Return the [x, y] coordinate for the center point of the cell that contains the specified text.  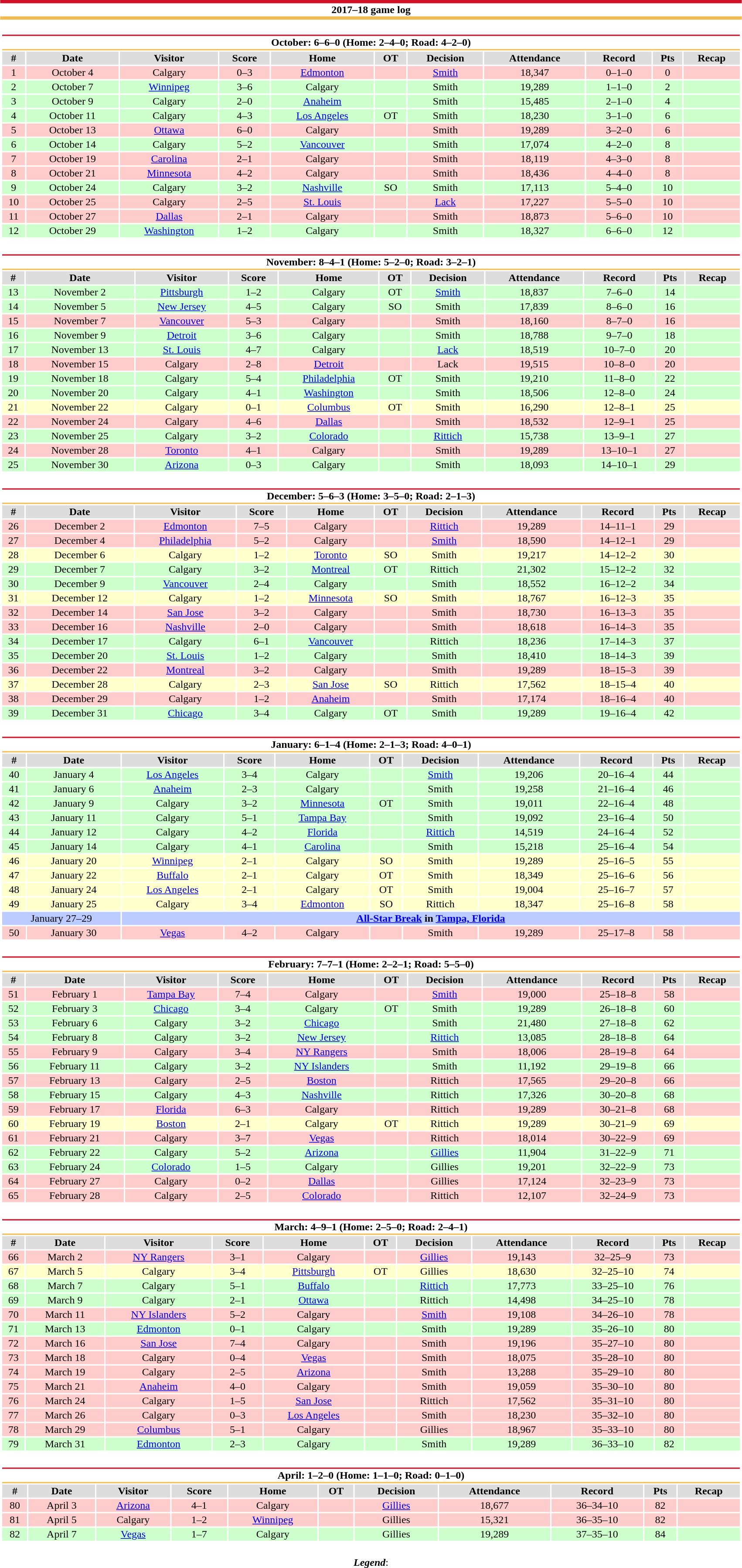
15–12–2 [618, 570]
32–22–9 [618, 1167]
February 19 [75, 1124]
November 28 [79, 450]
6–0 [244, 130]
36–33–10 [613, 1444]
December 28 [79, 685]
41 [14, 789]
26 [13, 526]
43 [14, 818]
35–27–10 [613, 1344]
6–6–0 [619, 231]
December 7 [79, 570]
19,092 [528, 818]
5–4–0 [619, 188]
16–13–3 [618, 612]
18,590 [531, 541]
18,730 [531, 612]
12–9–1 [619, 421]
30–21–8 [618, 1109]
70 [13, 1315]
35–26–10 [613, 1329]
19,143 [521, 1257]
5–6–0 [619, 217]
84 [660, 1534]
13 [13, 292]
25–18–8 [618, 994]
12–8–0 [619, 393]
16–12–3 [618, 598]
36–35–10 [597, 1520]
35–30–10 [613, 1386]
32–23–9 [618, 1181]
28–19–8 [618, 1052]
1–1–0 [619, 87]
5 [14, 130]
February 6 [75, 1023]
15,321 [494, 1520]
March 29 [65, 1430]
67 [13, 1271]
35–31–10 [613, 1401]
18,436 [534, 173]
19,011 [528, 803]
13–10–1 [619, 450]
April 7 [61, 1534]
February 1 [75, 994]
November 22 [79, 407]
12,107 [532, 1195]
77 [13, 1415]
February 8 [75, 1038]
10–8–0 [619, 364]
February 22 [75, 1153]
59 [13, 1109]
7–5 [262, 526]
18,093 [534, 465]
December 14 [79, 612]
35–28–10 [613, 1358]
18,519 [534, 350]
8–6–0 [619, 306]
4–5 [254, 306]
27–18–8 [618, 1023]
October 4 [72, 73]
21,302 [531, 570]
January 20 [74, 861]
18,349 [528, 876]
October 24 [72, 188]
23–16–4 [616, 818]
January 30 [74, 933]
17,074 [534, 144]
63 [13, 1167]
March 16 [65, 1344]
18,410 [531, 656]
53 [13, 1023]
31–22–9 [618, 1153]
February 24 [75, 1167]
18,630 [521, 1271]
18–14–3 [618, 656]
March 11 [65, 1315]
29–19–8 [618, 1066]
7–6–0 [619, 292]
October 25 [72, 202]
17,227 [534, 202]
14–11–1 [618, 526]
October 13 [72, 130]
December 16 [79, 627]
November: 8–4–1 (Home: 5–2–0; Road: 3–2–1) [371, 262]
16,290 [534, 407]
4–4–0 [619, 173]
35–32–10 [613, 1415]
15,218 [528, 847]
81 [15, 1520]
11,192 [532, 1066]
36 [13, 670]
18,618 [531, 627]
34–26–10 [613, 1315]
6–1 [262, 641]
30–22–9 [618, 1138]
18,006 [532, 1052]
38 [13, 699]
November 9 [79, 335]
18,532 [534, 421]
December 20 [79, 656]
4–0 [238, 1386]
17–14–3 [618, 641]
3–2–0 [619, 130]
37–35–10 [597, 1534]
17,565 [532, 1080]
4–2–0 [619, 144]
32–25–10 [613, 1271]
March 31 [65, 1444]
October 14 [72, 144]
18,677 [494, 1506]
18,788 [534, 335]
December 4 [79, 541]
18,767 [531, 598]
April 3 [61, 1506]
14–10–1 [619, 465]
9–7–0 [619, 335]
18,160 [534, 321]
14,519 [528, 832]
March 2 [65, 1257]
2–1–0 [619, 102]
January 25 [74, 904]
8–7–0 [619, 321]
All-Star Break in Tampa, Florida [431, 918]
January 11 [74, 818]
December 22 [79, 670]
34–25–10 [613, 1300]
18,075 [521, 1358]
18,014 [532, 1138]
19,258 [528, 789]
16–12–2 [618, 584]
28 [13, 555]
March 19 [65, 1372]
November 5 [79, 306]
2017–18 game log [371, 10]
11 [14, 217]
January 22 [74, 876]
30–20–8 [618, 1095]
November 25 [79, 436]
March 18 [65, 1358]
49 [14, 904]
18,119 [534, 159]
30–21–9 [618, 1124]
November 2 [79, 292]
19,059 [521, 1386]
11–8–0 [619, 379]
4–3–0 [619, 159]
February 28 [75, 1195]
25–17–8 [616, 933]
March 7 [65, 1286]
October 11 [72, 115]
October 21 [72, 173]
2–8 [254, 364]
0–4 [238, 1358]
33 [13, 627]
19,004 [528, 889]
17,773 [521, 1286]
December 17 [79, 641]
23 [13, 436]
November 24 [79, 421]
March 26 [65, 1415]
February 17 [75, 1109]
November 30 [79, 465]
18–15–4 [618, 685]
15,485 [534, 102]
72 [13, 1344]
December 6 [79, 555]
April 5 [61, 1520]
6–3 [243, 1109]
March: 4–9–1 (Home: 2–5–0; Road: 2–4–1) [371, 1227]
November 15 [79, 364]
December 31 [79, 713]
17 [13, 350]
12–8–1 [619, 407]
March 13 [65, 1329]
19,217 [531, 555]
18–16–4 [618, 699]
13,085 [532, 1038]
February: 7–7–1 (Home: 2–2–1; Road: 5–5–0) [371, 964]
3–1–0 [619, 115]
3 [14, 102]
51 [13, 994]
24–16–4 [616, 832]
0–2 [243, 1181]
32–25–9 [613, 1257]
25–16–8 [616, 904]
4–7 [254, 350]
17,326 [532, 1095]
January 12 [74, 832]
December 29 [79, 699]
October 7 [72, 87]
21–16–4 [616, 789]
18,552 [531, 584]
November 7 [79, 321]
5–4 [254, 379]
February 15 [75, 1095]
December 9 [79, 584]
79 [13, 1444]
21 [13, 407]
October 9 [72, 102]
25–16–6 [616, 876]
15 [13, 321]
1–7 [199, 1534]
14–12–1 [618, 541]
19,108 [521, 1315]
28–18–8 [618, 1038]
45 [14, 847]
17,124 [532, 1181]
3–1 [238, 1257]
32–24–9 [618, 1195]
21,480 [532, 1023]
33–25–10 [613, 1286]
2–4 [262, 584]
March 21 [65, 1386]
14,498 [521, 1300]
March 9 [65, 1300]
47 [14, 876]
31 [13, 598]
29–20–8 [618, 1080]
February 9 [75, 1052]
19,206 [528, 774]
11,904 [532, 1153]
17,839 [534, 306]
61 [13, 1138]
December: 5–6–3 (Home: 3–5–0; Road: 2–1–3) [371, 496]
November 18 [79, 379]
35–33–10 [613, 1430]
17,174 [531, 699]
October 29 [72, 231]
April: 1–2–0 (Home: 1–1–0; Road: 0–1–0) [371, 1476]
February 27 [75, 1181]
65 [13, 1195]
October: 6–6–0 (Home: 2–4–0; Road: 4–2–0) [371, 43]
18,873 [534, 217]
25–16–4 [616, 847]
20–16–4 [616, 774]
18,967 [521, 1430]
January 24 [74, 889]
18–15–3 [618, 670]
5–5–0 [619, 202]
November 20 [79, 393]
22–16–4 [616, 803]
16–14–3 [618, 627]
19 [13, 379]
14–12–2 [618, 555]
36–34–10 [597, 1506]
15,738 [534, 436]
13,288 [521, 1372]
18,837 [534, 292]
February 3 [75, 1009]
February 11 [75, 1066]
December 12 [79, 598]
18,506 [534, 393]
18,327 [534, 231]
5–3 [254, 321]
January 6 [74, 789]
February 13 [75, 1080]
10–7–0 [619, 350]
3–7 [243, 1138]
January 4 [74, 774]
March 24 [65, 1401]
13–9–1 [619, 436]
February 21 [75, 1138]
January: 6–1–4 (Home: 2–1–3; Road: 4–0–1) [371, 744]
January 14 [74, 847]
25–16–5 [616, 861]
19,210 [534, 379]
November 13 [79, 350]
17,113 [534, 188]
19,515 [534, 364]
19,196 [521, 1344]
December 2 [79, 526]
March 5 [65, 1271]
4–6 [254, 421]
0–1–0 [619, 73]
19,201 [532, 1167]
9 [14, 188]
75 [13, 1386]
26–18–8 [618, 1009]
25–16–7 [616, 889]
7 [14, 159]
35–29–10 [613, 1372]
October 19 [72, 159]
18,236 [531, 641]
January 9 [74, 803]
1 [14, 73]
19–16–4 [618, 713]
January 27–29 [61, 918]
0 [668, 73]
19,000 [532, 994]
October 27 [72, 217]
